Extract the (X, Y) coordinate from the center of the cell holding the provided text.  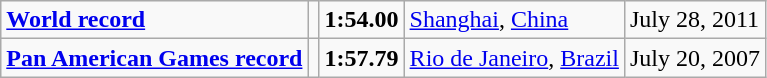
July 28, 2011 (694, 20)
July 20, 2007 (694, 58)
Shanghai, China (514, 20)
1:54.00 (362, 20)
Pan American Games record (154, 58)
World record (154, 20)
Rio de Janeiro, Brazil (514, 58)
1:57.79 (362, 58)
